Output the [x, y] coordinate of the center of the cell containing the given text.  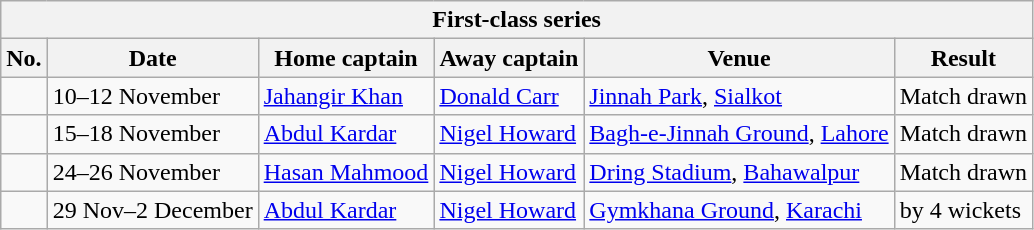
Home captain [346, 58]
10–12 November [152, 96]
Date [152, 58]
Away captain [509, 58]
15–18 November [152, 134]
29 Nov–2 December [152, 210]
Donald Carr [509, 96]
Dring Stadium, Bahawalpur [739, 172]
Gymkhana Ground, Karachi [739, 210]
by 4 wickets [963, 210]
Jahangir Khan [346, 96]
24–26 November [152, 172]
Bagh-e-Jinnah Ground, Lahore [739, 134]
Result [963, 58]
No. [24, 58]
Hasan Mahmood [346, 172]
First-class series [517, 20]
Jinnah Park, Sialkot [739, 96]
Venue [739, 58]
